Output the [x, y] coordinate of the center of the cell containing the given text.  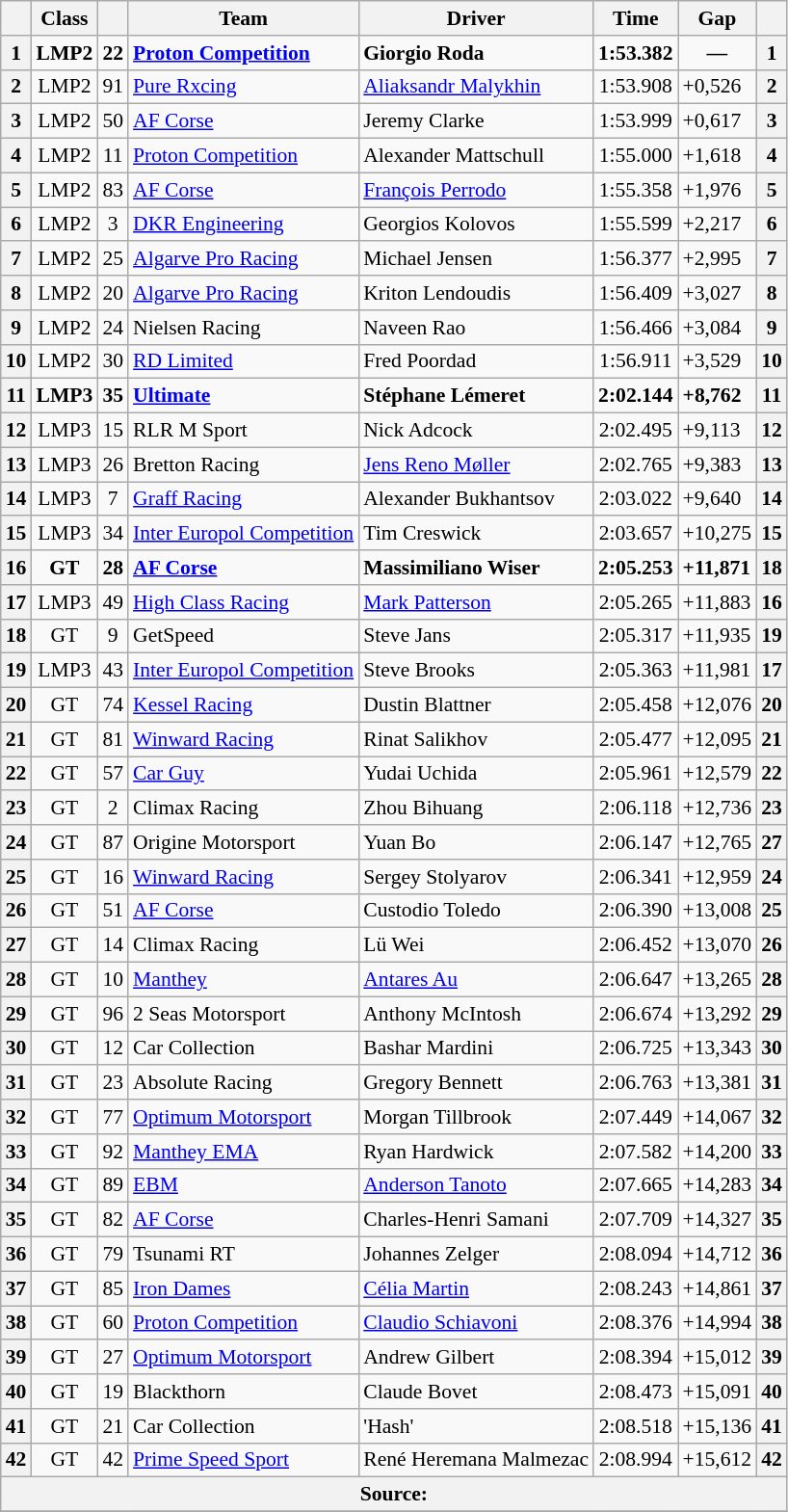
— [718, 53]
1:55.599 [636, 225]
+12,579 [718, 774]
1:56.409 [636, 293]
Giorgio Roda [476, 53]
+11,981 [718, 671]
Jens Reno Møller [476, 464]
1:55.000 [636, 156]
+0,526 [718, 87]
+11,883 [718, 602]
Dustin Blattner [476, 705]
2:02.144 [636, 396]
2:08.518 [636, 1426]
RD Limited [243, 361]
RLR M Sport [243, 431]
Class [64, 18]
50 [113, 121]
2:06.647 [636, 980]
Time [636, 18]
Zhou Bihuang [476, 809]
Naveen Rao [476, 328]
+12,765 [718, 842]
+8,762 [718, 396]
Antares Au [476, 980]
François Perrodo [476, 190]
Graff Racing [243, 499]
+13,265 [718, 980]
Gap [718, 18]
43 [113, 671]
2:06.118 [636, 809]
Michael Jensen [476, 259]
Manthey EMA [243, 1152]
+9,113 [718, 431]
DKR Engineering [243, 225]
96 [113, 1014]
Lü Wei [476, 945]
+1,618 [718, 156]
2:05.363 [636, 671]
Mark Patterson [476, 602]
2:08.243 [636, 1288]
+12,076 [718, 705]
Iron Dames [243, 1288]
Morgan Tillbrook [476, 1117]
'Hash' [476, 1426]
Prime Speed Sport [243, 1460]
+9,640 [718, 499]
+15,136 [718, 1426]
2:06.452 [636, 945]
Ryan Hardwick [476, 1152]
Bretton Racing [243, 464]
Anthony McIntosh [476, 1014]
Johannes Zelger [476, 1255]
Claudio Schiavoni [476, 1323]
2:02.495 [636, 431]
Driver [476, 18]
51 [113, 911]
+0,617 [718, 121]
+13,343 [718, 1048]
+15,091 [718, 1392]
+12,736 [718, 809]
Origine Motorsport [243, 842]
Bashar Mardini [476, 1048]
+9,383 [718, 464]
2:05.317 [636, 636]
René Heremana Malmezac [476, 1460]
57 [113, 774]
1:53.382 [636, 53]
Célia Martin [476, 1288]
1:53.999 [636, 121]
89 [113, 1185]
+10,275 [718, 534]
1:53.908 [636, 87]
2:05.477 [636, 739]
Charles-Henri Samani [476, 1220]
+2,217 [718, 225]
81 [113, 739]
+13,070 [718, 945]
2:06.341 [636, 877]
2:06.674 [636, 1014]
High Class Racing [243, 602]
Tim Creswick [476, 534]
Andrew Gilbert [476, 1358]
Steve Jans [476, 636]
Kriton Lendoudis [476, 293]
2:06.763 [636, 1083]
2 Seas Motorsport [243, 1014]
+13,292 [718, 1014]
Absolute Racing [243, 1083]
Nielsen Racing [243, 328]
2:02.765 [636, 464]
Georgios Kolovos [476, 225]
Manthey [243, 980]
2:07.449 [636, 1117]
2:03.657 [636, 534]
Aliaksandr Malykhin [476, 87]
+14,327 [718, 1220]
2:06.147 [636, 842]
+13,381 [718, 1083]
GetSpeed [243, 636]
Custodio Toledo [476, 911]
2:08.094 [636, 1255]
Kessel Racing [243, 705]
Source: [394, 1495]
2:08.473 [636, 1392]
Sergey Stolyarov [476, 877]
Alexander Mattschull [476, 156]
1:56.377 [636, 259]
2:05.265 [636, 602]
79 [113, 1255]
Rinat Salikhov [476, 739]
Alexander Bukhantsov [476, 499]
2:07.665 [636, 1185]
+1,976 [718, 190]
Stéphane Lémeret [476, 396]
+11,935 [718, 636]
+14,861 [718, 1288]
Massimiliano Wiser [476, 568]
1:55.358 [636, 190]
87 [113, 842]
Jeremy Clarke [476, 121]
2:03.022 [636, 499]
+12,959 [718, 877]
2:07.709 [636, 1220]
2:06.390 [636, 911]
+14,067 [718, 1117]
2:08.376 [636, 1323]
+2,995 [718, 259]
2:08.394 [636, 1358]
+12,095 [718, 739]
83 [113, 190]
+3,027 [718, 293]
74 [113, 705]
2:07.582 [636, 1152]
+15,612 [718, 1460]
91 [113, 87]
+14,283 [718, 1185]
Blackthorn [243, 1392]
+15,012 [718, 1358]
Car Guy [243, 774]
2:06.725 [636, 1048]
Pure Rxcing [243, 87]
60 [113, 1323]
Yudai Uchida [476, 774]
Gregory Bennett [476, 1083]
EBM [243, 1185]
Yuan Bo [476, 842]
+13,008 [718, 911]
Fred Poordad [476, 361]
Tsunami RT [243, 1255]
77 [113, 1117]
Anderson Tanoto [476, 1185]
92 [113, 1152]
Claude Bovet [476, 1392]
+11,871 [718, 568]
2:05.961 [636, 774]
+3,529 [718, 361]
Steve Brooks [476, 671]
49 [113, 602]
2:08.994 [636, 1460]
85 [113, 1288]
+14,712 [718, 1255]
Ultimate [243, 396]
2:05.458 [636, 705]
1:56.466 [636, 328]
1:56.911 [636, 361]
2:05.253 [636, 568]
+14,200 [718, 1152]
+14,994 [718, 1323]
Nick Adcock [476, 431]
Team [243, 18]
+3,084 [718, 328]
82 [113, 1220]
